Pinpoint the cell where the given text exists, returning its [x, y] midpoint coordinate. 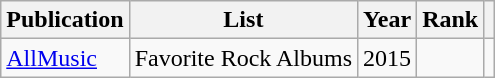
2015 [388, 58]
Favorite Rock Albums [243, 58]
AllMusic [65, 58]
List [243, 20]
Rank [450, 20]
Year [388, 20]
Publication [65, 20]
